For the text-containing cell, return its midpoint in [X, Y] coordinate format. 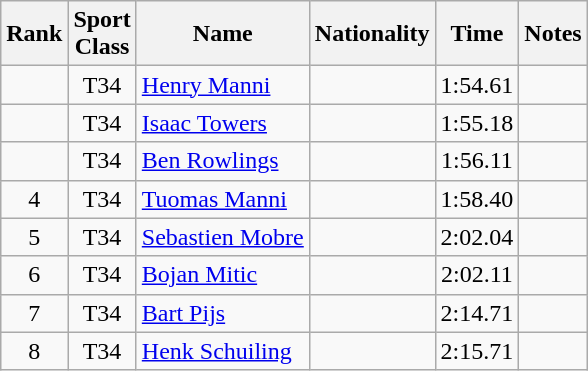
1:56.11 [477, 161]
Henry Manni [222, 85]
Time [477, 34]
8 [34, 351]
SportClass [102, 34]
Name [222, 34]
Bojan Mitic [222, 275]
7 [34, 313]
2:14.71 [477, 313]
1:55.18 [477, 123]
Isaac Towers [222, 123]
5 [34, 237]
2:02.04 [477, 237]
Henk Schuiling [222, 351]
Sebastien Mobre [222, 237]
Tuomas Manni [222, 199]
Bart Pijs [222, 313]
1:58.40 [477, 199]
Nationality [372, 34]
2:02.11 [477, 275]
4 [34, 199]
1:54.61 [477, 85]
Notes [553, 34]
Rank [34, 34]
6 [34, 275]
Ben Rowlings [222, 161]
2:15.71 [477, 351]
